Find where the given text appears and provide that cell's center as (X, Y) coordinate. 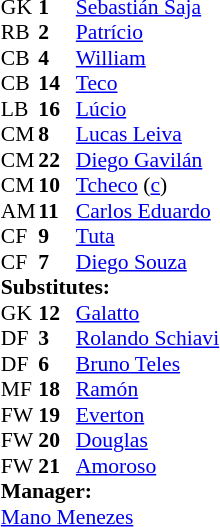
Diego Souza (148, 262)
6 (57, 364)
GK (20, 313)
MF (20, 389)
Galatto (148, 313)
Tuta (148, 237)
Douglas (148, 441)
Teco (148, 83)
3 (57, 339)
Everton (148, 415)
AM (20, 211)
Rolando Schiavi (148, 339)
Carlos Eduardo (148, 211)
Lucas Leiva (148, 135)
12 (57, 313)
RB (20, 33)
9 (57, 237)
2 (57, 33)
Tcheco (c) (148, 185)
Diego Gavilán (148, 160)
Substitutes: (110, 287)
Patrício (148, 33)
22 (57, 160)
8 (57, 135)
Bruno Teles (148, 364)
11 (57, 211)
19 (57, 415)
William (148, 58)
21 (57, 466)
Amoroso (148, 466)
20 (57, 441)
14 (57, 83)
Ramón (148, 389)
4 (57, 58)
18 (57, 389)
LB (20, 109)
Manager: (110, 491)
7 (57, 262)
Lúcio (148, 109)
10 (57, 185)
16 (57, 109)
